Detect which cell encompasses the target text, then output its [x, y] center coordinate. 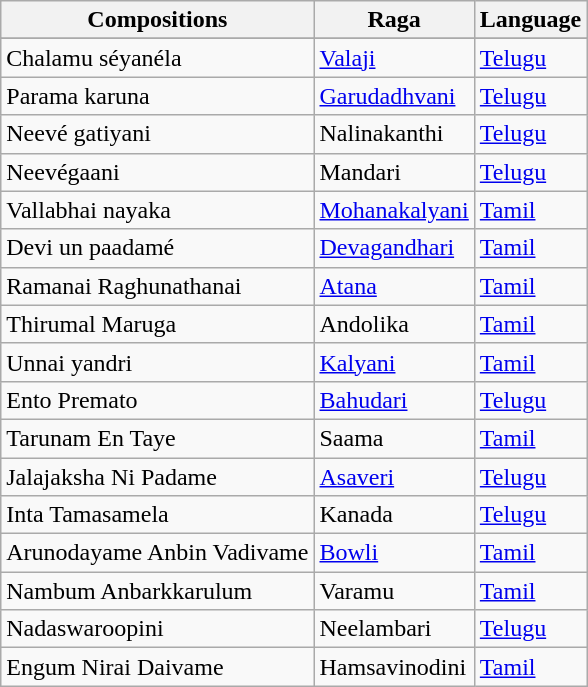
Andolika [394, 324]
Varamu [394, 591]
Kanada [394, 515]
Ento Premato [158, 400]
Hamsavinodini [394, 667]
Neelambari [394, 629]
Engum Nirai Daivame [158, 667]
Bowli [394, 553]
Chalamu séyanéla [158, 58]
Mohanakalyani [394, 210]
Vallabhai nayaka [158, 210]
Inta Tamasamela [158, 515]
Tarunam En Taye [158, 438]
Ramanai Raghunathanai [158, 286]
Devi un paadamé [158, 248]
Nalinakanthi [394, 134]
Parama karuna [158, 96]
Atana [394, 286]
Bahudari [394, 400]
Garudadhvani [394, 96]
Devagandhari [394, 248]
Unnai yandri [158, 362]
Valaji [394, 58]
Neevégaani [158, 172]
Arunodayame Anbin Vadivame [158, 553]
Nadaswaroopini [158, 629]
Language [530, 20]
Neevé gatiyani [158, 134]
Saama [394, 438]
Nambum Anbarkkarulum [158, 591]
Asaveri [394, 477]
Raga [394, 20]
Compositions [158, 20]
Mandari [394, 172]
Kalyani [394, 362]
Thirumal Maruga [158, 324]
Jalajaksha Ni Padame [158, 477]
